Determine the (X, Y) coordinate at the center of the cell enclosing the given text.  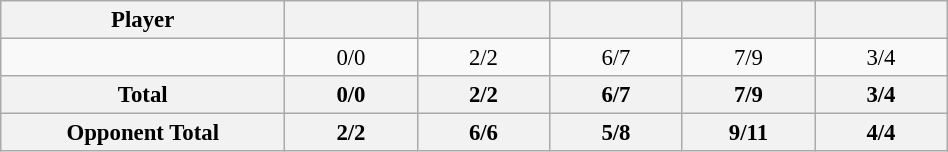
Player (143, 20)
6/6 (483, 133)
Opponent Total (143, 133)
4/4 (882, 133)
9/11 (748, 133)
5/8 (616, 133)
Total (143, 95)
